Find where the given text appears and provide that cell's center as [X, Y] coordinate. 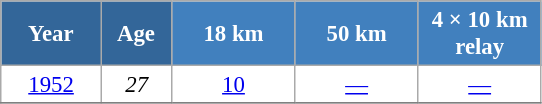
4 × 10 km relay [480, 34]
10 [234, 85]
Age [136, 34]
1952 [52, 85]
18 km [234, 34]
27 [136, 85]
50 km [356, 34]
Year [52, 34]
